Extract the [x, y] coordinate from the center of the cell holding the provided text.  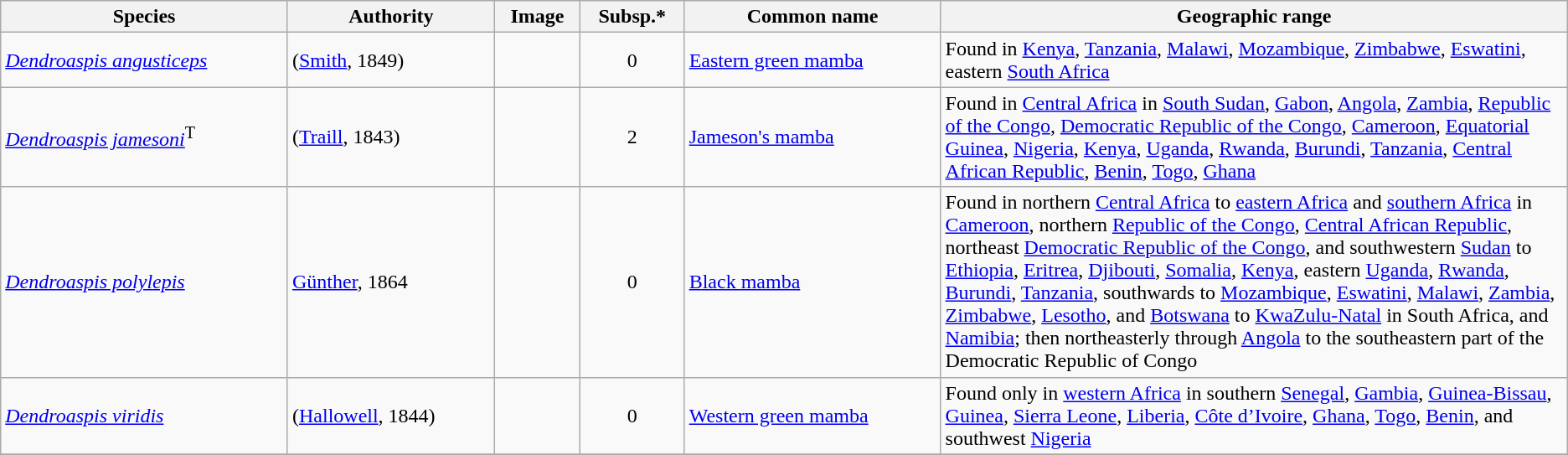
Dendroaspis viridis [144, 416]
Günther, 1864 [390, 282]
Image [537, 17]
Dendroaspis polylepis [144, 282]
Found in Kenya, Tanzania, Malawi, Mozambique, Zimbabwe, Eswatini, eastern South Africa [1254, 60]
Black mamba [812, 282]
Geographic range [1254, 17]
2 [632, 137]
(Hallowell, 1844) [390, 416]
Authority [390, 17]
(Smith, 1849) [390, 60]
Eastern green mamba [812, 60]
Dendroaspis jamesoniT [144, 137]
Species [144, 17]
(Traill, 1843) [390, 137]
Jameson's mamba [812, 137]
Dendroaspis angusticeps [144, 60]
Common name [812, 17]
Subsp.* [632, 17]
Western green mamba [812, 416]
